Extract the [x, y] coordinate from the center of the cell holding the provided text.  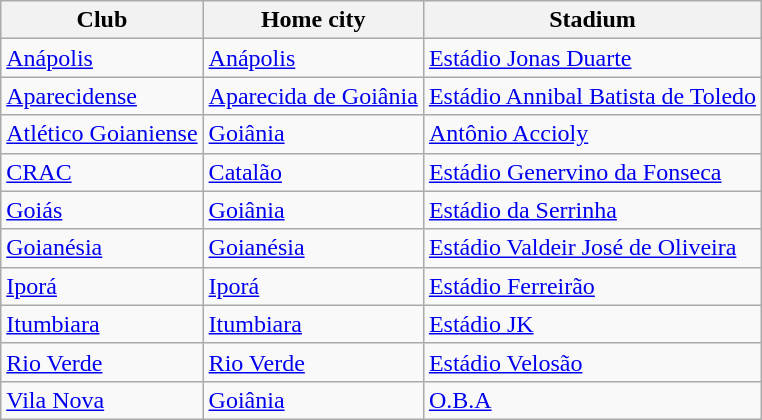
Home city [313, 20]
Estádio Jonas Duarte [592, 58]
Estádio JK [592, 324]
CRAC [102, 172]
Antônio Accioly [592, 134]
Catalão [313, 172]
Estádio Valdeir José de Oliveira [592, 248]
Estádio Annibal Batista de Toledo [592, 96]
O.B.A [592, 400]
Aparecidense [102, 96]
Club [102, 20]
Estádio Velosão [592, 362]
Goiás [102, 210]
Vila Nova [102, 400]
Stadium [592, 20]
Atlético Goianiense [102, 134]
Estádio da Serrinha [592, 210]
Estádio Genervino da Fonseca [592, 172]
Estádio Ferreirão [592, 286]
Aparecida de Goiânia [313, 96]
